Determine the (X, Y) coordinate at the center of the cell enclosing the given text.  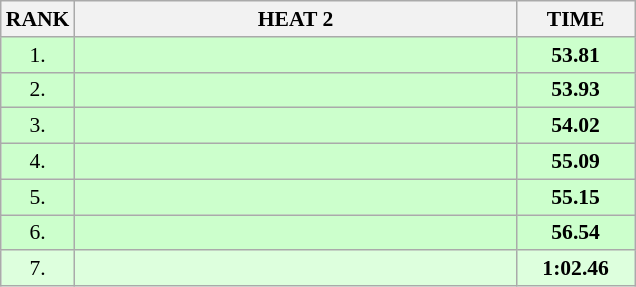
2. (38, 90)
3. (38, 126)
4. (38, 162)
1:02.46 (576, 269)
53.81 (576, 55)
1. (38, 55)
54.02 (576, 126)
RANK (38, 19)
HEAT 2 (295, 19)
5. (38, 197)
55.15 (576, 197)
56.54 (576, 233)
55.09 (576, 162)
7. (38, 269)
TIME (576, 19)
6. (38, 233)
53.93 (576, 90)
